Output the (X, Y) coordinate of the center of the cell containing the given text.  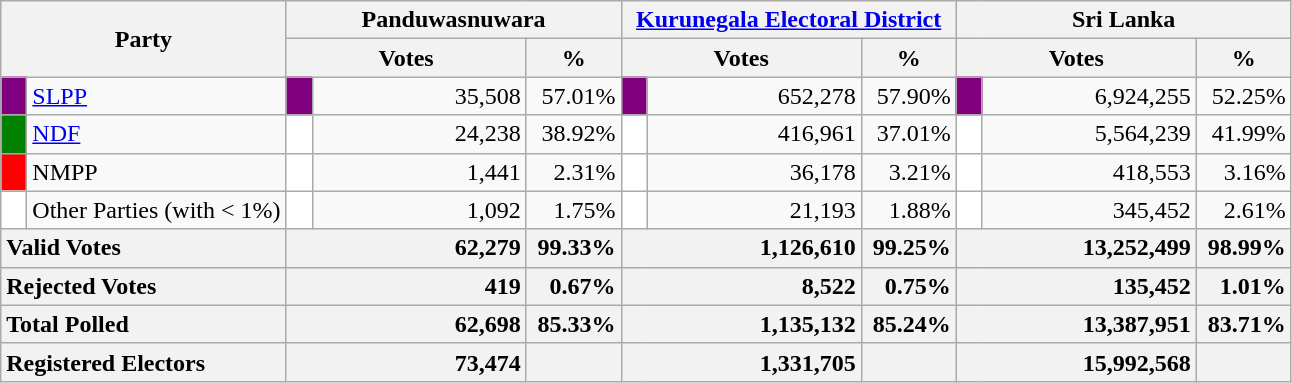
3.21% (908, 172)
99.33% (574, 248)
419 (406, 286)
416,961 (754, 134)
3.16% (1244, 172)
35,508 (419, 96)
36,178 (754, 172)
2.61% (1244, 210)
SLPP (156, 96)
1.01% (1244, 286)
1,135,132 (741, 324)
73,474 (406, 362)
1,092 (419, 210)
0.75% (908, 286)
57.90% (908, 96)
345,452 (1089, 210)
5,564,239 (1089, 134)
1,126,610 (741, 248)
Valid Votes (144, 248)
99.25% (908, 248)
Rejected Votes (144, 286)
83.71% (1244, 324)
52.25% (1244, 96)
62,279 (406, 248)
NMPP (156, 172)
Total Polled (144, 324)
Sri Lanka (1124, 20)
1.75% (574, 210)
418,553 (1089, 172)
85.33% (574, 324)
Panduwasnuwara (454, 20)
8,522 (741, 286)
Other Parties (with < 1%) (156, 210)
13,252,499 (1076, 248)
Registered Electors (144, 362)
13,387,951 (1076, 324)
38.92% (574, 134)
85.24% (908, 324)
57.01% (574, 96)
NDF (156, 134)
652,278 (754, 96)
0.67% (574, 286)
15,992,568 (1076, 362)
1,331,705 (741, 362)
2.31% (574, 172)
Party (144, 39)
Kurunegala Electoral District (788, 20)
24,238 (419, 134)
37.01% (908, 134)
135,452 (1076, 286)
6,924,255 (1089, 96)
98.99% (1244, 248)
1,441 (419, 172)
21,193 (754, 210)
41.99% (1244, 134)
1.88% (908, 210)
62,698 (406, 324)
